Search for the cell housing the specified text and yield its (X, Y) center coordinate. 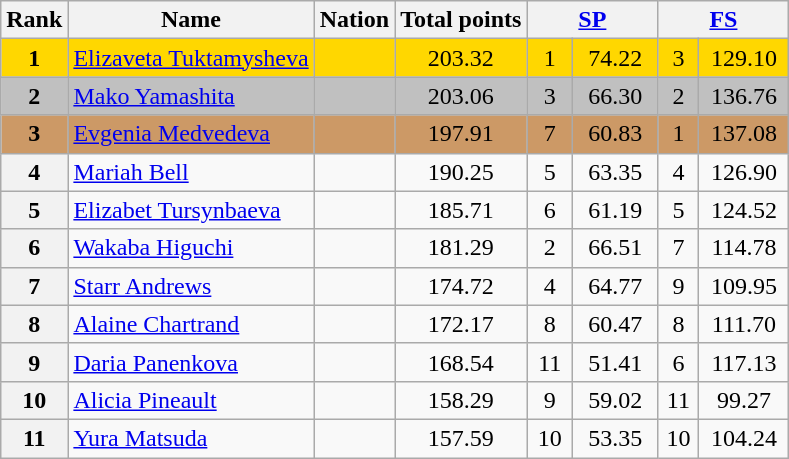
53.35 (616, 438)
Evgenia Medvedeva (191, 134)
Alicia Pineault (191, 400)
Mariah Bell (191, 172)
60.83 (616, 134)
61.19 (616, 210)
Yura Matsuda (191, 438)
FS (724, 20)
Wakaba Higuchi (191, 248)
64.77 (616, 286)
Starr Andrews (191, 286)
Name (191, 20)
Mako Yamashita (191, 96)
109.95 (744, 286)
111.70 (744, 324)
197.91 (461, 134)
157.59 (461, 438)
174.72 (461, 286)
137.08 (744, 134)
126.90 (744, 172)
124.52 (744, 210)
104.24 (744, 438)
63.35 (616, 172)
66.51 (616, 248)
Elizabet Tursynbaeva (191, 210)
185.71 (461, 210)
51.41 (616, 362)
60.47 (616, 324)
172.17 (461, 324)
66.30 (616, 96)
Elizaveta Tuktamysheva (191, 58)
99.27 (744, 400)
Alaine Chartrand (191, 324)
181.29 (461, 248)
Total points (461, 20)
129.10 (744, 58)
117.13 (744, 362)
203.32 (461, 58)
Rank (34, 20)
Daria Panenkova (191, 362)
114.78 (744, 248)
Nation (354, 20)
168.54 (461, 362)
158.29 (461, 400)
203.06 (461, 96)
59.02 (616, 400)
190.25 (461, 172)
136.76 (744, 96)
74.22 (616, 58)
SP (592, 20)
